Return [X, Y] of the center of cell containing provided text 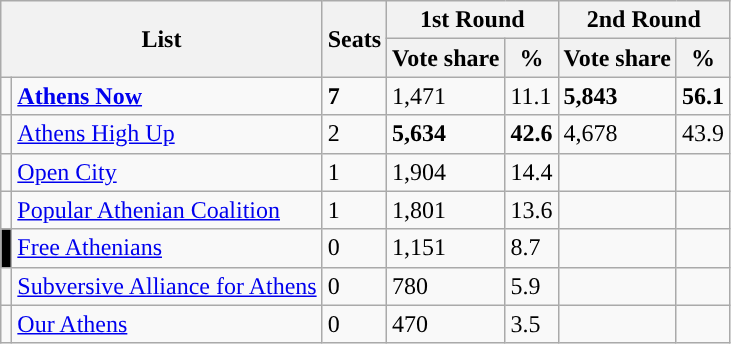
470 [446, 324]
1,151 [446, 248]
7 [354, 96]
13.6 [532, 210]
Popular Athenian Coalition [167, 210]
Seats [354, 39]
5,634 [446, 134]
42.6 [532, 134]
1st Round [472, 20]
1,904 [446, 172]
8.7 [532, 248]
1,801 [446, 210]
Subversive Alliance for Athens [167, 286]
780 [446, 286]
1,471 [446, 96]
5,843 [617, 96]
56.1 [702, 96]
11.1 [532, 96]
14.4 [532, 172]
Athens Now [167, 96]
2nd Round [644, 20]
43.9 [702, 134]
4,678 [617, 134]
Open City [167, 172]
Athens High Up [167, 134]
Free Athenians [167, 248]
3.5 [532, 324]
2 [354, 134]
Our Athens [167, 324]
List [162, 39]
5.9 [532, 286]
